Output the (X, Y) coordinate of the center of the cell containing the given text.  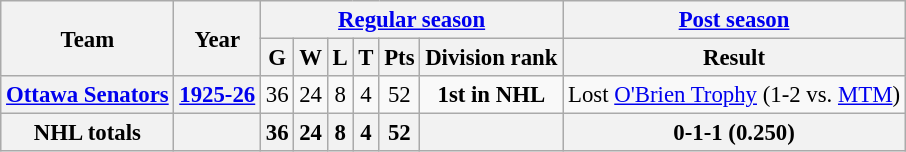
Lost O'Brien Trophy (1-2 vs. MTM) (734, 95)
W (310, 58)
1925-26 (218, 95)
L (340, 58)
0-1-1 (0.250) (734, 133)
Year (218, 38)
G (278, 58)
1st in NHL (492, 95)
Team (88, 38)
Pts (400, 58)
T (366, 58)
NHL totals (88, 133)
Post season (734, 20)
Result (734, 58)
Division rank (492, 58)
Ottawa Senators (88, 95)
Regular season (412, 20)
